Determine the (X, Y) coordinate at the center of the cell enclosing the given text.  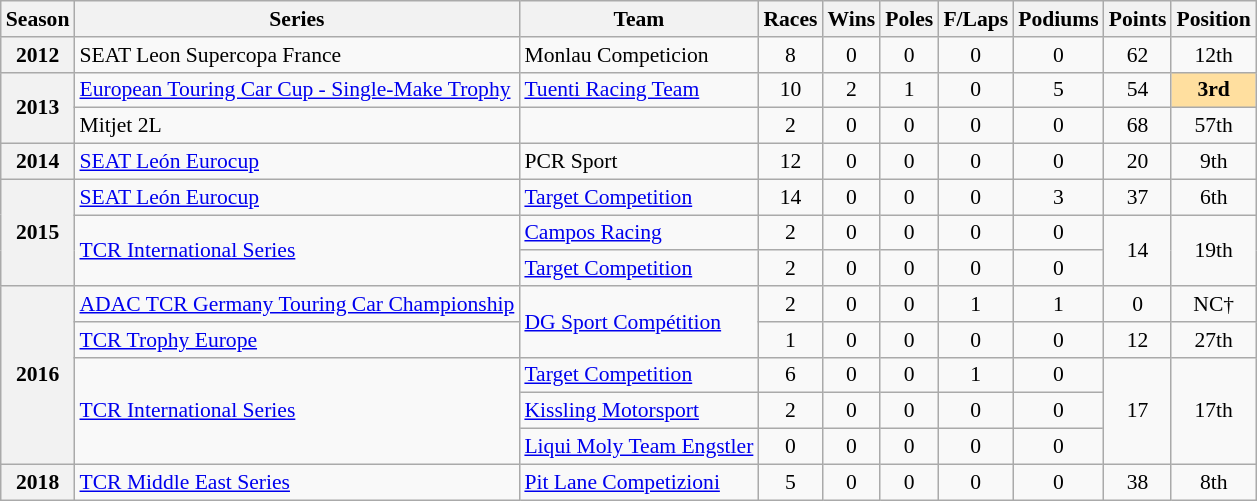
2015 (38, 232)
Podiums (1058, 19)
10 (790, 90)
DG Sport Compétition (638, 322)
8th (1213, 482)
SEAT Leon Supercopa France (296, 55)
European Touring Car Cup - Single-Make Trophy (296, 90)
17 (1138, 410)
PCR Sport (638, 162)
TCR Middle East Series (296, 482)
Liqui Moly Team Engstler (638, 447)
Monlau Competicion (638, 55)
2018 (38, 482)
37 (1138, 197)
2014 (38, 162)
Tuenti Racing Team (638, 90)
Wins (851, 19)
12th (1213, 55)
ADAC TCR Germany Touring Car Championship (296, 304)
27th (1213, 340)
8 (790, 55)
TCR Trophy Europe (296, 340)
Team (638, 19)
F/Laps (976, 19)
2012 (38, 55)
3rd (1213, 90)
38 (1138, 482)
62 (1138, 55)
Position (1213, 19)
6 (790, 375)
Pit Lane Competizioni (638, 482)
Poles (909, 19)
Points (1138, 19)
Campos Racing (638, 233)
68 (1138, 126)
Series (296, 19)
3 (1058, 197)
6th (1213, 197)
Season (38, 19)
Mitjet 2L (296, 126)
NC† (1213, 304)
Races (790, 19)
9th (1213, 162)
17th (1213, 410)
Kissling Motorsport (638, 411)
2016 (38, 375)
54 (1138, 90)
20 (1138, 162)
19th (1213, 250)
2013 (38, 108)
57th (1213, 126)
